Provide the [x, y] coordinate of the cell's center where the given text is located.  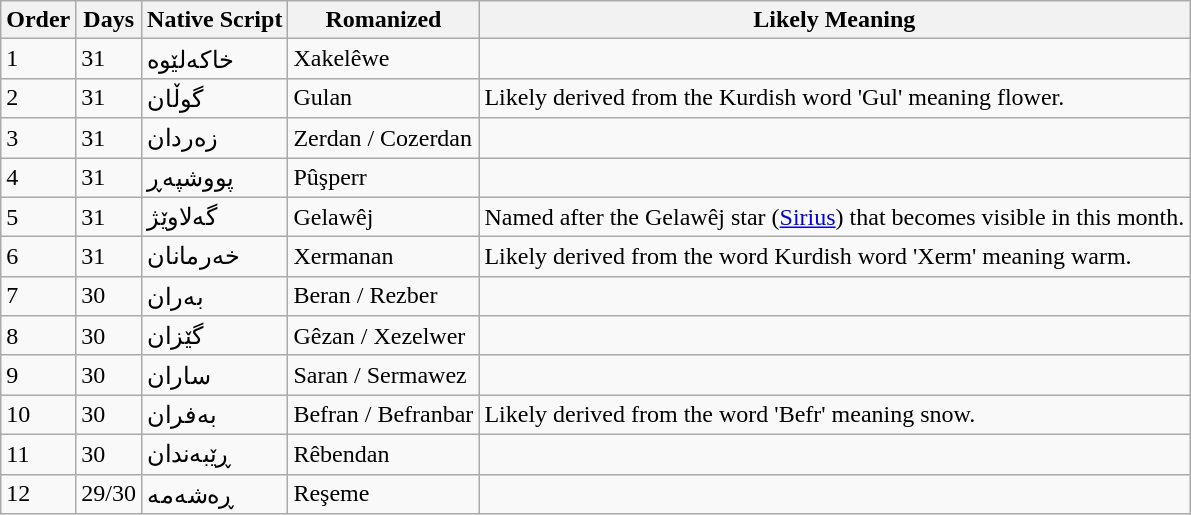
Gulan [384, 98]
3 [38, 138]
Named after the Gelawêj star (Sirius) that becomes visible in this month. [834, 217]
گەلاوێژ [215, 217]
Zerdan / Cozerdan [384, 138]
Likely Meaning [834, 20]
Order [38, 20]
Reşeme [384, 494]
Romanized [384, 20]
خەرمانان [215, 257]
8 [38, 336]
بەران [215, 296]
بەفران [215, 415]
10 [38, 415]
ڕێبەندان [215, 454]
ساران [215, 375]
Xakelêwe [384, 59]
Rêbendan [384, 454]
Likely derived from the word 'Befr' meaning snow. [834, 415]
1 [38, 59]
Befran / Befranbar [384, 415]
Gêzan / Xezelwer [384, 336]
گێزان [215, 336]
2 [38, 98]
پووشپەڕ [215, 178]
5 [38, 217]
Pûşperr [384, 178]
خاکەلێوە [215, 59]
Likely derived from the Kurdish word 'Gul' meaning flower. [834, 98]
Saran / Sermawez [384, 375]
گوڵان [215, 98]
ڕەشەمە [215, 494]
11 [38, 454]
Native Script [215, 20]
29/30 [109, 494]
Xermanan [384, 257]
زەردان [215, 138]
9 [38, 375]
12 [38, 494]
Likely derived from the word Kurdish word 'Xerm' meaning warm. [834, 257]
Beran / Rezber [384, 296]
Days [109, 20]
7 [38, 296]
6 [38, 257]
4 [38, 178]
Gelawêj [384, 217]
